Detect which cell encompasses the target text, then output its [X, Y] center coordinate. 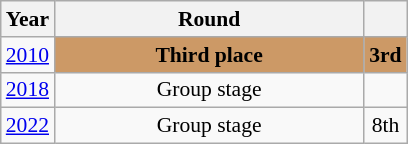
Round [209, 19]
Year [28, 19]
2018 [28, 90]
3rd [386, 55]
2010 [28, 55]
2022 [28, 126]
8th [386, 126]
Third place [209, 55]
